Return the [X, Y] coordinate for the center point of the cell that contains the specified text.  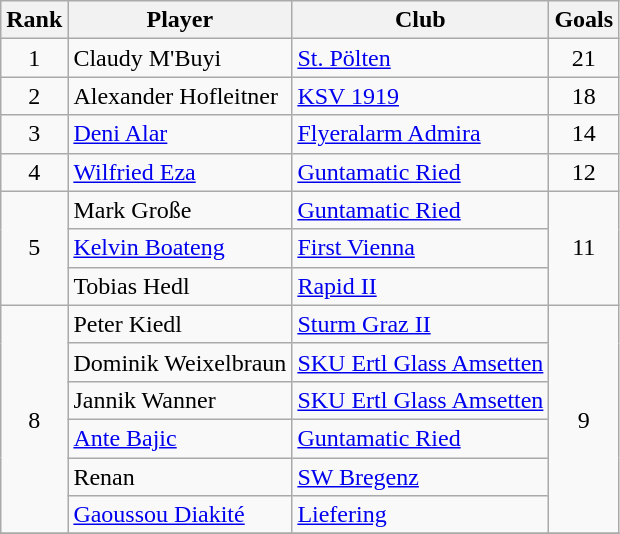
11 [584, 248]
Flyeralarm Admira [420, 134]
8 [34, 419]
Gaoussou Diakité [180, 515]
Goals [584, 20]
Alexander Hofleitner [180, 96]
12 [584, 172]
Dominik Weixelbraun [180, 362]
Jannik Wanner [180, 400]
Player [180, 20]
5 [34, 248]
Wilfried Eza [180, 172]
18 [584, 96]
SW Bregenz [420, 477]
First Vienna [420, 248]
1 [34, 58]
Renan [180, 477]
Peter Kiedl [180, 324]
Rank [34, 20]
Club [420, 20]
4 [34, 172]
Liefering [420, 515]
Tobias Hedl [180, 286]
Sturm Graz II [420, 324]
14 [584, 134]
Rapid II [420, 286]
3 [34, 134]
Ante Bajic [180, 438]
Mark Große [180, 210]
21 [584, 58]
Deni Alar [180, 134]
KSV 1919 [420, 96]
Kelvin Boateng [180, 248]
Claudy M'Buyi [180, 58]
St. Pölten [420, 58]
2 [34, 96]
9 [584, 419]
